Capture the cell that displays the provided text and extract its [x, y] central coordinate. 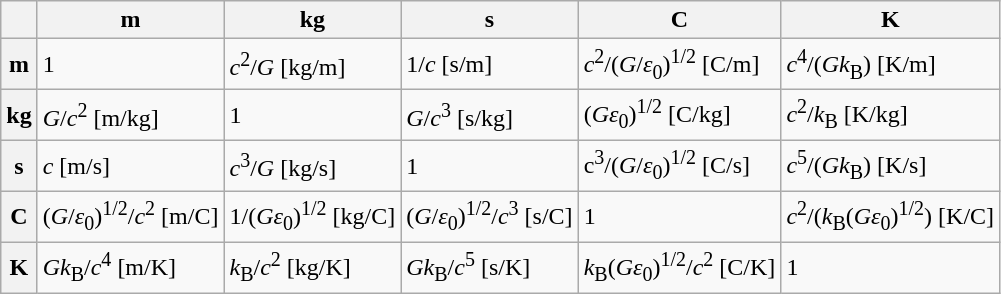
1/c [s/m] [490, 64]
(G/ε0)1/2/c3 [s/C] [490, 216]
c4/(GkB) [K/m] [890, 64]
kB(Gε0)1/2/c2 [C/K] [680, 268]
c3/G [kg/s] [312, 166]
c3/(G/ε0)1/2 [C/s] [680, 166]
GkB/c4 [m/K] [130, 268]
c2/(G/ε0)1/2 [C/m] [680, 64]
kB/c2 [kg/K] [312, 268]
GkB/c5 [s/K] [490, 268]
(Gε0)1/2 [C/kg] [680, 116]
c2/G [kg/m] [312, 64]
G/c2 [m/kg] [130, 116]
1/(Gε0)1/2 [kg/C] [312, 216]
G/c3 [s/kg] [490, 116]
c2/kB [K/kg] [890, 116]
c5/(GkB) [K/s] [890, 166]
c2/(kB(Gε0)1/2) [K/C] [890, 216]
(G/ε0)1/2/c2 [m/C] [130, 216]
c [m/s] [130, 166]
